Search for the cell housing the specified text and yield its (x, y) center coordinate. 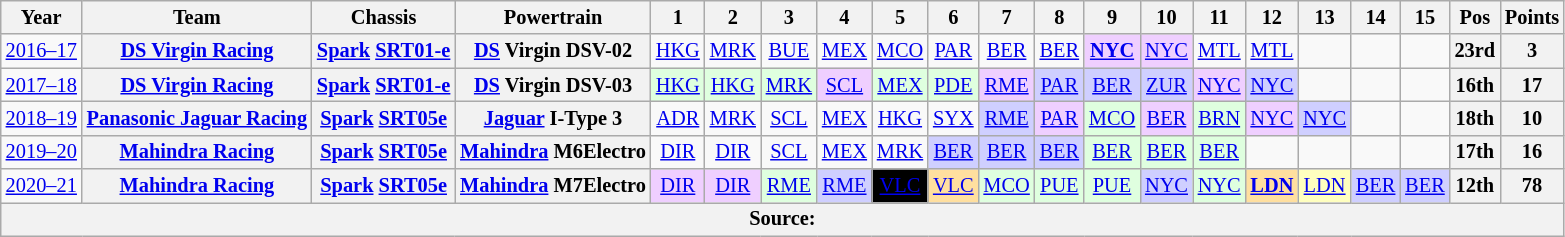
4 (844, 17)
2016–17 (42, 51)
Powertrain (553, 17)
15 (1424, 17)
BRN (1220, 118)
Mahindra M7Electro (553, 186)
PDE (953, 85)
ZUR (1166, 85)
Year (42, 17)
Panasonic Jaguar Racing (197, 118)
Points (1532, 17)
17 (1532, 85)
2019–20 (42, 152)
Pos (1475, 17)
12 (1272, 17)
2018–19 (42, 118)
12th (1475, 186)
11 (1220, 17)
16th (1475, 85)
13 (1324, 17)
2017–18 (42, 85)
17th (1475, 152)
23rd (1475, 51)
7 (1007, 17)
8 (1060, 17)
Mahindra M6Electro (553, 152)
SYX (953, 118)
78 (1532, 186)
ADR (678, 118)
6 (953, 17)
DS Virgin DSV-03 (553, 85)
DS Virgin DSV-02 (553, 51)
2 (733, 17)
Chassis (384, 17)
BUE (789, 51)
2020–21 (42, 186)
Team (197, 17)
18th (1475, 118)
1 (678, 17)
9 (1112, 17)
16 (1532, 152)
Source: (782, 219)
Jaguar I-Type 3 (553, 118)
5 (900, 17)
14 (1376, 17)
